For the text-containing cell, return its midpoint in [X, Y] coordinate format. 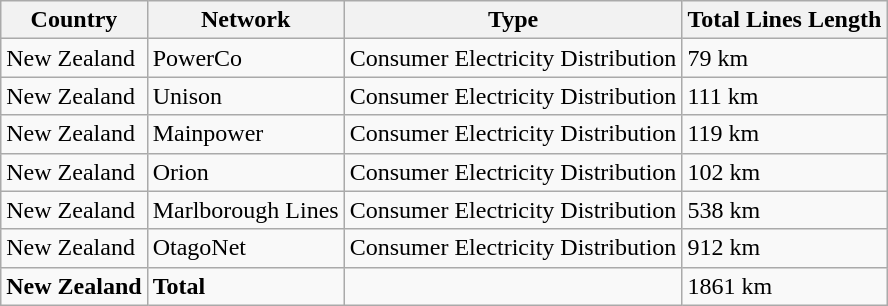
79 km [784, 58]
Country [74, 20]
119 km [784, 134]
912 km [784, 248]
Total Lines Length [784, 20]
PowerCo [246, 58]
538 km [784, 210]
Unison [246, 96]
111 km [784, 96]
1861 km [784, 286]
Network [246, 20]
Type [513, 20]
Marlborough Lines [246, 210]
Mainpower [246, 134]
Total [246, 286]
OtagoNet [246, 248]
Orion [246, 172]
102 km [784, 172]
